Return the (X, Y) coordinate for the center point of the cell that contains the specified text.  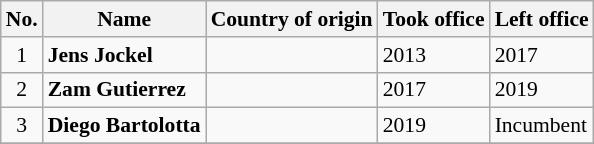
Diego Bartolotta (124, 126)
No. (22, 19)
Left office (542, 19)
Name (124, 19)
Country of origin (292, 19)
Jens Jockel (124, 55)
2 (22, 90)
Incumbent (542, 126)
2013 (434, 55)
3 (22, 126)
Zam Gutierrez (124, 90)
1 (22, 55)
Took office (434, 19)
